Return [x, y] of the center of cell containing provided text 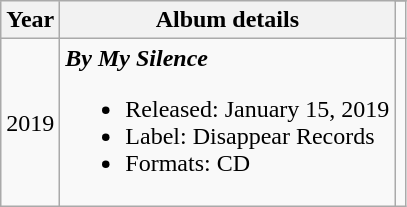
By My SilenceReleased: January 15, 2019Label: Disappear RecordsFormats: CD [228, 122]
Year [30, 20]
Album details [228, 20]
2019 [30, 122]
